Extract the (X, Y) coordinate from the center of the cell holding the provided text.  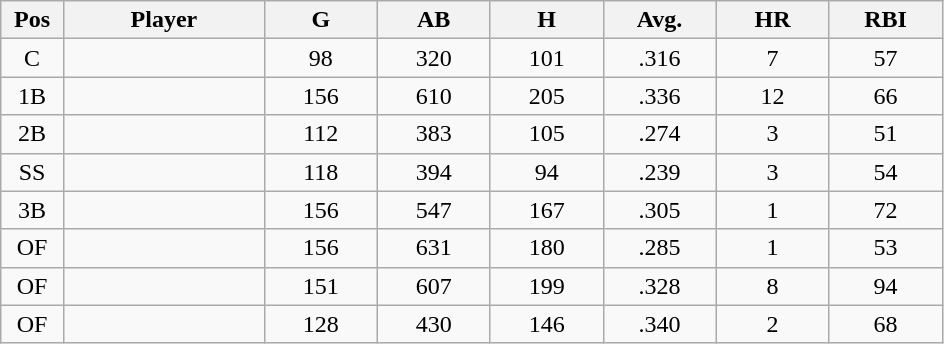
7 (772, 58)
57 (886, 58)
128 (320, 324)
SS (32, 172)
199 (546, 286)
AB (434, 20)
66 (886, 96)
2B (32, 134)
Avg. (660, 20)
.336 (660, 96)
.305 (660, 210)
.274 (660, 134)
RBI (886, 20)
12 (772, 96)
394 (434, 172)
.285 (660, 248)
68 (886, 324)
610 (434, 96)
C (32, 58)
54 (886, 172)
HR (772, 20)
72 (886, 210)
607 (434, 286)
Pos (32, 20)
98 (320, 58)
146 (546, 324)
112 (320, 134)
51 (886, 134)
547 (434, 210)
383 (434, 134)
.316 (660, 58)
631 (434, 248)
3B (32, 210)
430 (434, 324)
320 (434, 58)
151 (320, 286)
.340 (660, 324)
1B (32, 96)
205 (546, 96)
53 (886, 248)
101 (546, 58)
180 (546, 248)
167 (546, 210)
118 (320, 172)
H (546, 20)
2 (772, 324)
Player (164, 20)
.239 (660, 172)
105 (546, 134)
8 (772, 286)
G (320, 20)
.328 (660, 286)
